Find where the given text appears and provide that cell's center as [x, y] coordinate. 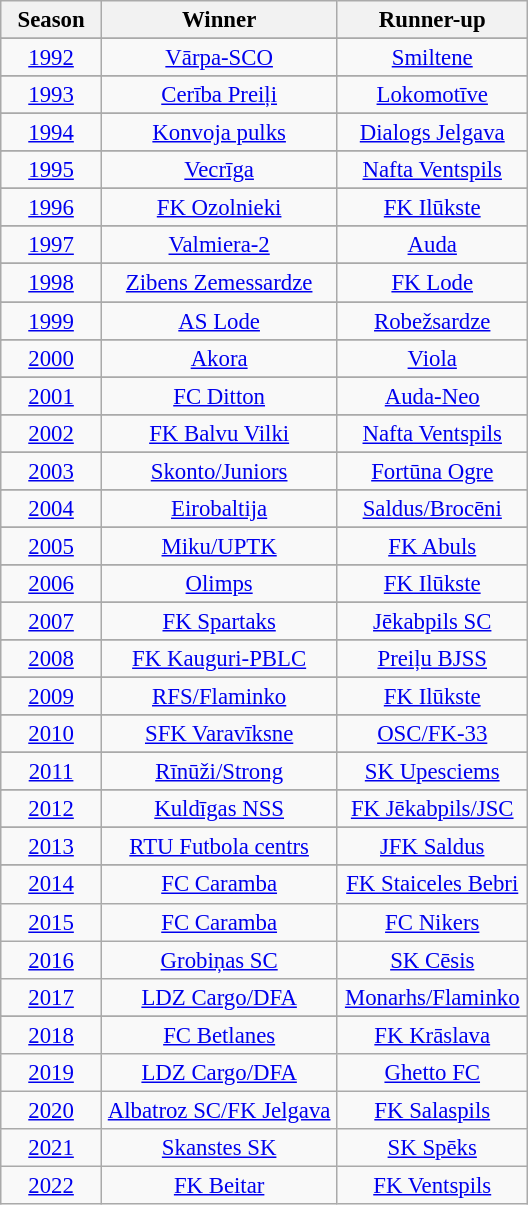
2009 [52, 697]
2008 [52, 659]
FK Balvu Vilki [219, 433]
Auda-Neo [432, 396]
1996 [52, 208]
Robežsardze [432, 321]
Smiltene [432, 58]
Cerība Preiļi [219, 95]
2019 [52, 1073]
Runner-up [432, 20]
Kuldīgas NSS [219, 809]
Ghetto FC [432, 1073]
2015 [52, 922]
2003 [52, 471]
FK Kauguri-PBLC [219, 659]
2014 [52, 885]
Miku/UPTK [219, 546]
Preiļu BJSS [432, 659]
Konvoja pulks [219, 133]
FK Ventspils [432, 1185]
2016 [52, 960]
1995 [52, 170]
FK Lode [432, 283]
Zibens Zemessardze [219, 283]
Vecrīga [219, 170]
FK Spartaks [219, 621]
1993 [52, 95]
FC Ditton [219, 396]
OSC/FK-33 [432, 734]
2022 [52, 1185]
Vārpa-SCO [219, 58]
FK Krāslava [432, 1035]
Grobiņas SC [219, 960]
Albatroz SC/FK Jelgava [219, 1110]
RTU Futbola centrs [219, 847]
2006 [52, 584]
Akora [219, 358]
Dialogs Jelgava [432, 133]
FC Nikers [432, 922]
1998 [52, 283]
2010 [52, 734]
2013 [52, 847]
Skanstes SK [219, 1148]
2020 [52, 1110]
2017 [52, 997]
FK Staiceles Bebri [432, 885]
2018 [52, 1035]
SK Cēsis [432, 960]
2001 [52, 396]
JFK Saldus [432, 847]
2005 [52, 546]
Monarhs/Flaminko [432, 997]
1994 [52, 133]
2002 [52, 433]
2000 [52, 358]
Jēkabpils SC [432, 621]
2021 [52, 1148]
Viola [432, 358]
1992 [52, 58]
2004 [52, 509]
1999 [52, 321]
Winner [219, 20]
Olimps [219, 584]
2007 [52, 621]
Rīnūži/Strong [219, 772]
FK Jēkabpils/JSC [432, 809]
Auda [432, 245]
FC Betlanes [219, 1035]
SK Spēks [432, 1148]
FK Abuls [432, 546]
FK Ozolnieki [219, 208]
AS Lode [219, 321]
2011 [52, 772]
Lokomotīve [432, 95]
Season [52, 20]
SK Upesciems [432, 772]
1997 [52, 245]
Skonto/Juniors [219, 471]
Saldus/Brocēni [432, 509]
2012 [52, 809]
FK Beitar [219, 1185]
SFK Varavīksne [219, 734]
FK Salaspils [432, 1110]
Eirobaltija [219, 509]
RFS/Flaminko [219, 697]
Fortūna Ogre [432, 471]
Valmiera-2 [219, 245]
